Output the [x, y] coordinate of the center of the cell containing the given text.  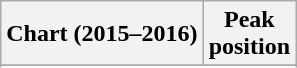
Chart (2015–2016) [102, 34]
Peakposition [249, 34]
